For the text-containing cell, return its midpoint in [x, y] coordinate format. 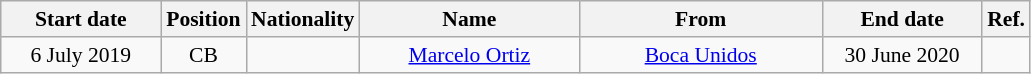
Name [469, 19]
Start date [81, 19]
Ref. [1006, 19]
Nationality [302, 19]
Position [204, 19]
CB [204, 55]
End date [902, 19]
6 July 2019 [81, 55]
Marcelo Ortiz [469, 55]
From [700, 19]
30 June 2020 [902, 55]
Boca Unidos [700, 55]
